Output the (x, y) coordinate of the center of the cell containing the given text.  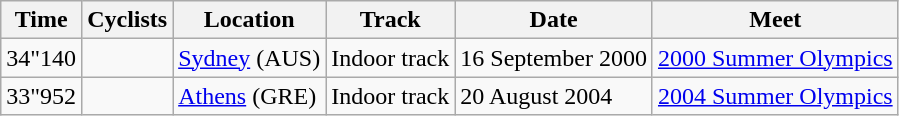
Track (390, 20)
2000 Summer Olympics (775, 58)
20 August 2004 (554, 96)
2004 Summer Olympics (775, 96)
Date (554, 20)
Athens (GRE) (250, 96)
16 September 2000 (554, 58)
Time (42, 20)
Cyclists (128, 20)
34"140 (42, 58)
Meet (775, 20)
Sydney (AUS) (250, 58)
33"952 (42, 96)
Location (250, 20)
